Find where the given text appears and provide that cell's center as [X, Y] coordinate. 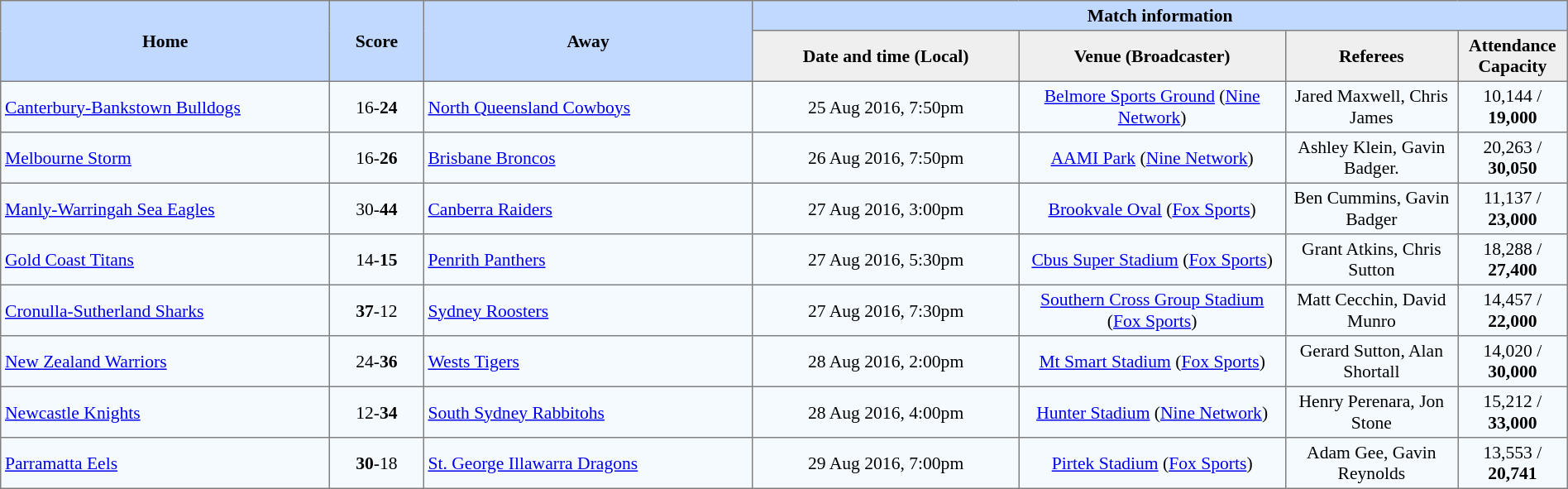
Sydney Roosters [588, 310]
Jared Maxwell, Chris James [1371, 107]
13,553 / 20,741 [1513, 463]
18,288 / 27,400 [1513, 260]
30-18 [377, 463]
20,263 / 30,050 [1513, 158]
Pirtek Stadium (Fox Sports) [1152, 463]
Parramatta Eels [165, 463]
Referees [1371, 56]
Match information [1159, 16]
St. George Illawarra Dragons [588, 463]
Belmore Sports Ground (Nine Network) [1152, 107]
30-44 [377, 209]
South Sydney Rabbitohs [588, 412]
Melbourne Storm [165, 158]
Henry Perenara, Jon Stone [1371, 412]
Southern Cross Group Stadium (Fox Sports) [1152, 310]
16-26 [377, 158]
28 Aug 2016, 2:00pm [886, 362]
15,212 / 33,000 [1513, 412]
North Queensland Cowboys [588, 107]
10,144 / 19,000 [1513, 107]
26 Aug 2016, 7:50pm [886, 158]
Away [588, 41]
Ben Cummins, Gavin Badger [1371, 209]
Adam Gee, Gavin Reynolds [1371, 463]
14-15 [377, 260]
16-24 [377, 107]
Date and time (Local) [886, 56]
28 Aug 2016, 4:00pm [886, 412]
25 Aug 2016, 7:50pm [886, 107]
Hunter Stadium (Nine Network) [1152, 412]
Brookvale Oval (Fox Sports) [1152, 209]
29 Aug 2016, 7:00pm [886, 463]
Gerard Sutton, Alan Shortall [1371, 362]
Cronulla-Sutherland Sharks [165, 310]
12-34 [377, 412]
Canberra Raiders [588, 209]
Home [165, 41]
New Zealand Warriors [165, 362]
Wests Tigers [588, 362]
27 Aug 2016, 3:00pm [886, 209]
Ashley Klein, Gavin Badger. [1371, 158]
Gold Coast Titans [165, 260]
Mt Smart Stadium (Fox Sports) [1152, 362]
Canterbury-Bankstown Bulldogs [165, 107]
Newcastle Knights [165, 412]
27 Aug 2016, 5:30pm [886, 260]
11,137 / 23,000 [1513, 209]
Manly-Warringah Sea Eagles [165, 209]
14,457 / 22,000 [1513, 310]
AAMI Park (Nine Network) [1152, 158]
Brisbane Broncos [588, 158]
27 Aug 2016, 7:30pm [886, 310]
Grant Atkins, Chris Sutton [1371, 260]
37-12 [377, 310]
Attendance Capacity [1513, 56]
24-36 [377, 362]
14,020 / 30,000 [1513, 362]
Matt Cecchin, David Munro [1371, 310]
Score [377, 41]
Cbus Super Stadium (Fox Sports) [1152, 260]
Penrith Panthers [588, 260]
Venue (Broadcaster) [1152, 56]
